Extract the [X, Y] coordinate from the center of the cell holding the provided text.  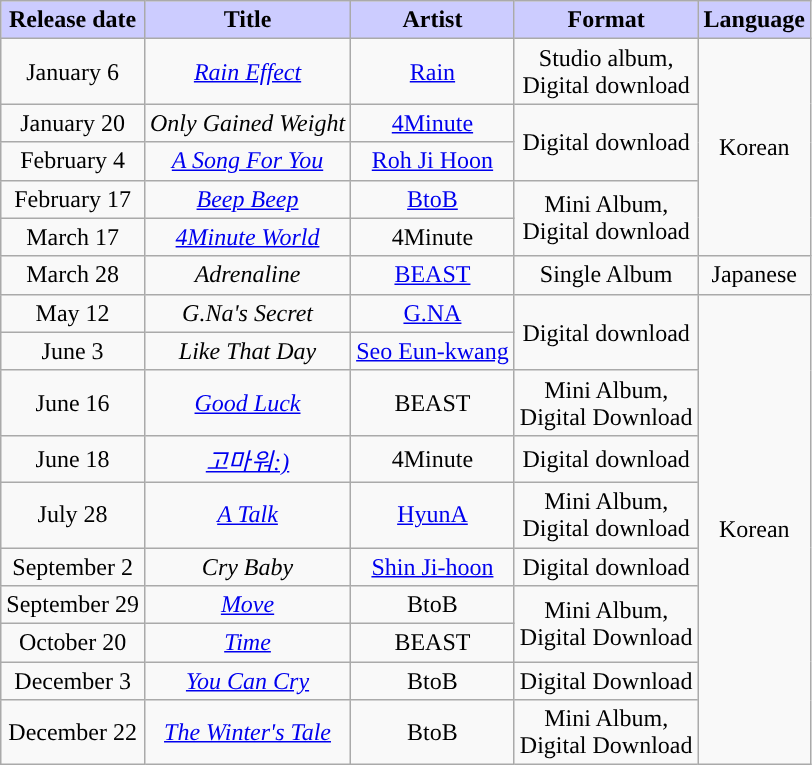
HyunA [433, 514]
Language [754, 20]
Move [247, 605]
February 17 [73, 199]
Release date [73, 20]
A Talk [247, 514]
January 6 [73, 72]
December 3 [73, 681]
Roh Ji Hoon [433, 161]
Japanese [754, 275]
Cry Baby [247, 567]
Single Album [606, 275]
Only Gained Weight [247, 123]
March 28 [73, 275]
March 17 [73, 237]
Format [606, 20]
A Song For You [247, 161]
May 12 [73, 313]
고마워:) [247, 458]
Beep Beep [247, 199]
Adrenaline [247, 275]
Shin Ji-hoon [433, 567]
Digital Download [606, 681]
Like That Day [247, 351]
Studio album,Digital download [606, 72]
June 18 [73, 458]
Rain Effect [247, 72]
Good Luck [247, 402]
October 20 [73, 643]
You Can Cry [247, 681]
G.Na's Secret [247, 313]
G.NA [433, 313]
February 4 [73, 161]
Rain [433, 72]
The Winter's Tale [247, 732]
Title [247, 20]
January 20 [73, 123]
June 3 [73, 351]
September 29 [73, 605]
Seo Eun-kwang [433, 351]
July 28 [73, 514]
June 16 [73, 402]
December 22 [73, 732]
September 2 [73, 567]
Time [247, 643]
Artist [433, 20]
4Minute World [247, 237]
